Return the [X, Y] coordinate for the center point of the cell that contains the specified text.  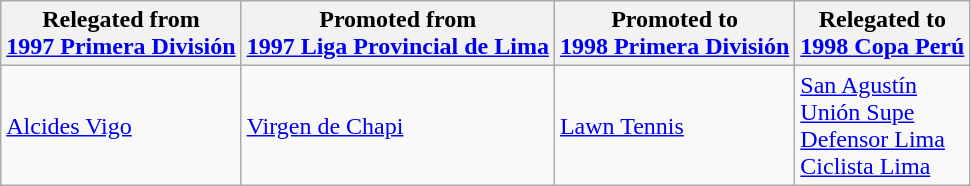
Relegated to1998 Copa Perú [882, 34]
Promoted from1997 Liga Provincial de Lima [398, 34]
Relegated from1997 Primera División [121, 34]
Promoted to1998 Primera División [674, 34]
San Agustín Unión Supe Defensor Lima Ciclista Lima [882, 126]
Virgen de Chapi [398, 126]
Lawn Tennis [674, 126]
Alcides Vigo [121, 126]
